Provide the [x, y] coordinate of the cell's center where the given text is located.  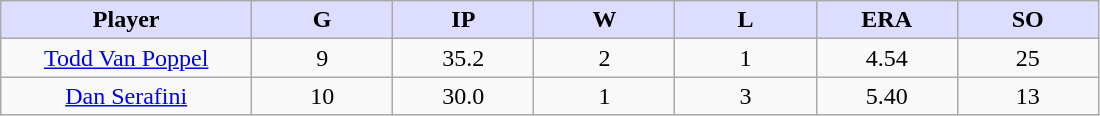
Player [126, 20]
3 [746, 96]
5.40 [886, 96]
25 [1028, 58]
10 [322, 96]
9 [322, 58]
13 [1028, 96]
SO [1028, 20]
Dan Serafini [126, 96]
W [604, 20]
30.0 [464, 96]
L [746, 20]
IP [464, 20]
2 [604, 58]
4.54 [886, 58]
Todd Van Poppel [126, 58]
G [322, 20]
35.2 [464, 58]
ERA [886, 20]
